Locate the cell with the specified text and output its [X, Y] center coordinate. 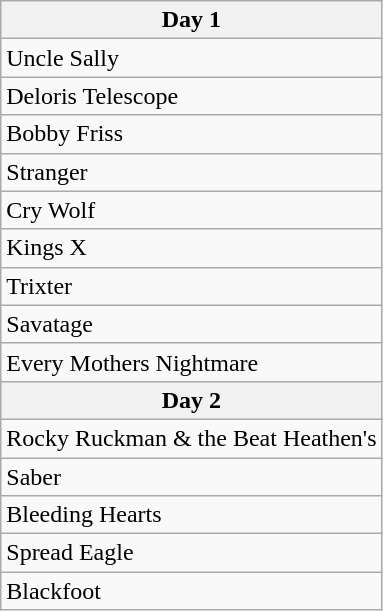
Spread Eagle [192, 553]
Stranger [192, 172]
Bleeding Hearts [192, 515]
Rocky Ruckman & the Beat Heathen's [192, 438]
Bobby Friss [192, 134]
Cry Wolf [192, 210]
Deloris Telescope [192, 96]
Day 1 [192, 20]
Kings X [192, 248]
Day 2 [192, 400]
Every Mothers Nightmare [192, 362]
Uncle Sally [192, 58]
Savatage [192, 324]
Trixter [192, 286]
Blackfoot [192, 591]
Saber [192, 477]
